Output the (x, y) coordinate of the center of the cell containing the given text.  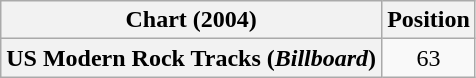
Position (429, 20)
Chart (2004) (192, 20)
63 (429, 58)
US Modern Rock Tracks (Billboard) (192, 58)
